Capture the cell that displays the provided text and extract its (X, Y) central coordinate. 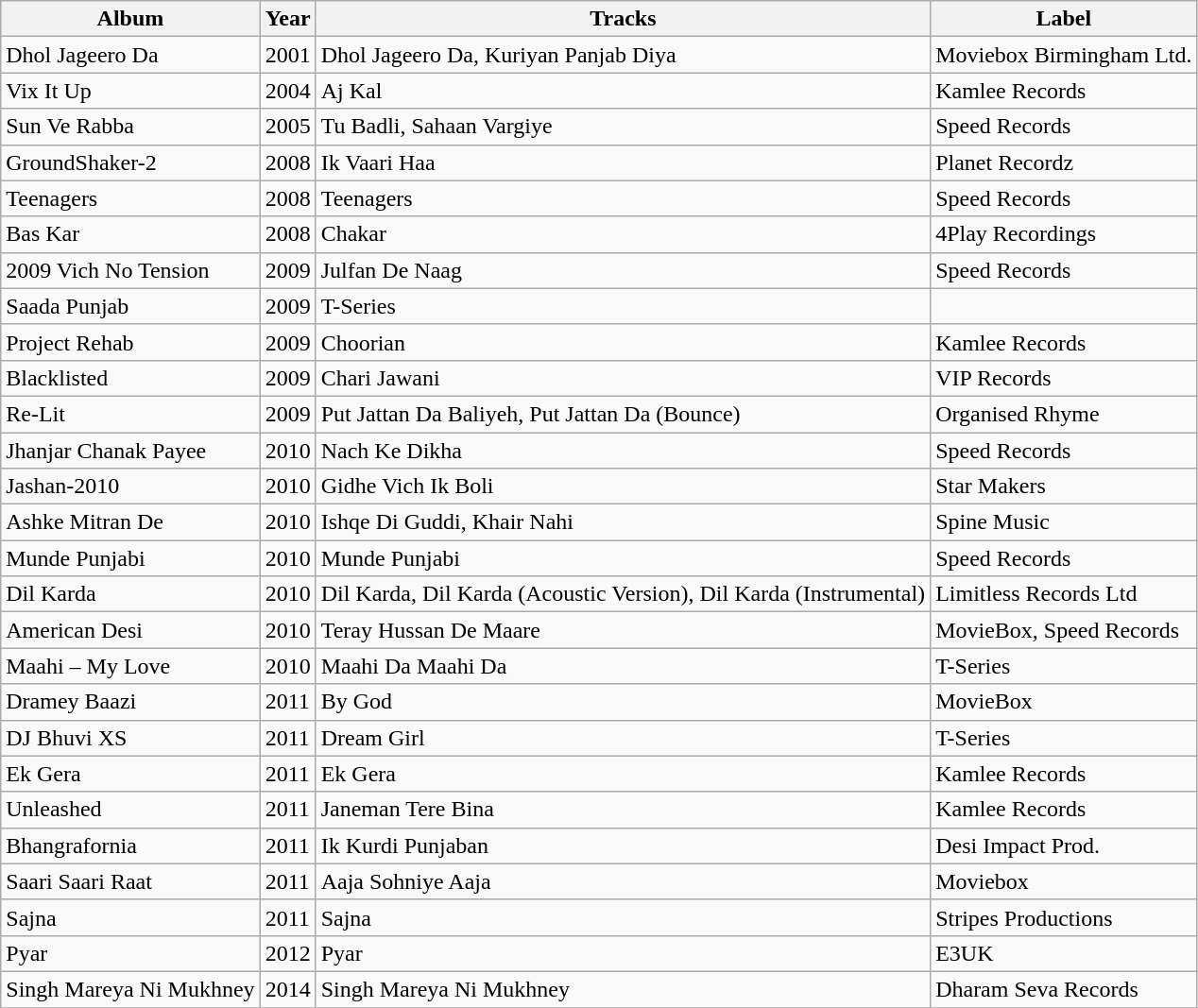
Spine Music (1064, 522)
4Play Recordings (1064, 234)
MovieBox, Speed Records (1064, 630)
Teray Hussan De Maare (623, 630)
Ik Vaari Haa (623, 162)
Limitless Records Ltd (1064, 594)
Moviebox Birmingham Ltd. (1064, 55)
Dil Karda (130, 594)
GroundShaker-2 (130, 162)
Dhol Jageero Da, Kuriyan Panjab Diya (623, 55)
Project Rehab (130, 342)
Chari Jawani (623, 378)
Re-Lit (130, 414)
Vix It Up (130, 91)
DJ Bhuvi XS (130, 738)
By God (623, 702)
Maahi – My Love (130, 666)
Choorian (623, 342)
2012 (287, 953)
VIP Records (1064, 378)
Unleashed (130, 810)
Year (287, 19)
Moviebox (1064, 881)
2014 (287, 989)
Tu Badli, Sahaan Vargiye (623, 127)
Dharam Seva Records (1064, 989)
Julfan De Naag (623, 270)
Jhanjar Chanak Payee (130, 451)
Desi Impact Prod. (1064, 846)
Stripes Productions (1064, 917)
Aj Kal (623, 91)
Tracks (623, 19)
Ishqe Di Guddi, Khair Nahi (623, 522)
Put Jattan Da Baliyeh, Put Jattan Da (Bounce) (623, 414)
Dil Karda, Dil Karda (Acoustic Version), Dil Karda (Instrumental) (623, 594)
Bas Kar (130, 234)
Janeman Tere Bina (623, 810)
Label (1064, 19)
Planet Recordz (1064, 162)
Ashke Mitran De (130, 522)
Saada Punjab (130, 306)
Dream Girl (623, 738)
Chakar (623, 234)
2009 Vich No Tension (130, 270)
2001 (287, 55)
Gidhe Vich Ik Boli (623, 487)
Aaja Sohniye Aaja (623, 881)
Sun Ve Rabba (130, 127)
Ik Kurdi Punjaban (623, 846)
Bhangrafornia (130, 846)
Organised Rhyme (1064, 414)
2005 (287, 127)
American Desi (130, 630)
MovieBox (1064, 702)
2004 (287, 91)
Dramey Baazi (130, 702)
Album (130, 19)
E3UK (1064, 953)
Maahi Da Maahi Da (623, 666)
Nach Ke Dikha (623, 451)
Dhol Jageero Da (130, 55)
Jashan-2010 (130, 487)
Saari Saari Raat (130, 881)
Star Makers (1064, 487)
Blacklisted (130, 378)
